Return the (x, y) coordinate for the center point of the cell that contains the specified text.  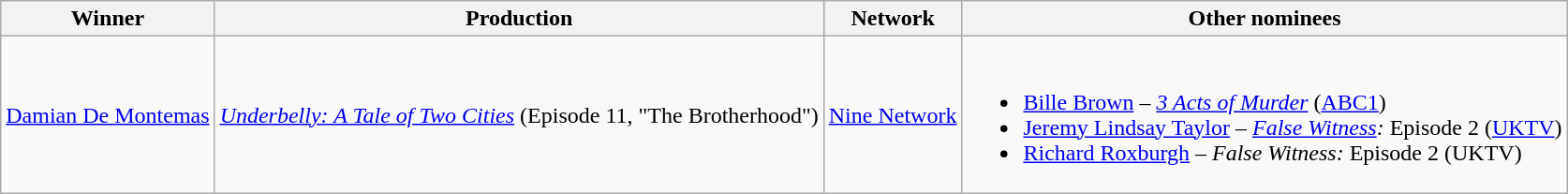
Production (519, 19)
Other nominees (1265, 19)
Nine Network (893, 114)
Underbelly: A Tale of Two Cities (Episode 11, "The Brotherhood") (519, 114)
Damian De Montemas (108, 114)
Winner (108, 19)
Bille Brown – 3 Acts of Murder (ABC1)Jeremy Lindsay Taylor – False Witness: Episode 2 (UKTV)Richard Roxburgh – False Witness: Episode 2 (UKTV) (1265, 114)
Network (893, 19)
